Locate the cell with the specified text and output its [x, y] center coordinate. 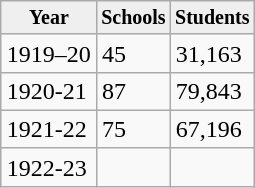
79,843 [212, 91]
31,163 [212, 53]
75 [133, 129]
Students [212, 18]
87 [133, 91]
45 [133, 53]
1922-23 [48, 167]
Year [48, 18]
67,196 [212, 129]
1919–20 [48, 53]
1921-22 [48, 129]
Schools [133, 18]
1920-21 [48, 91]
